Provide the (x, y) coordinate of the cell's center where the given text is located.  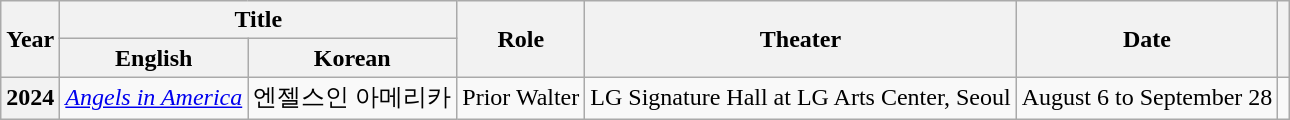
Prior Walter (521, 98)
August 6 to September 28 (1147, 98)
Title (258, 20)
Year (30, 39)
English (154, 58)
Korean (352, 58)
LG Signature Hall at LG Arts Center, Seoul (800, 98)
2024 (30, 98)
Date (1147, 39)
Role (521, 39)
엔젤스인 아메리카 (352, 98)
Theater (800, 39)
Angels in America (154, 98)
